Determine the (x, y) coordinate at the center of the cell enclosing the given text.  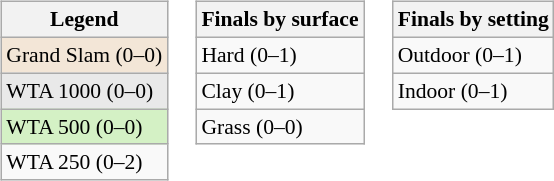
WTA 500 (0–0) (84, 127)
Grass (0–0) (280, 127)
WTA 1000 (0–0) (84, 91)
Hard (0–1) (280, 55)
Outdoor (0–1) (474, 55)
Clay (0–1) (280, 91)
Finals by setting (474, 20)
Indoor (0–1) (474, 91)
WTA 250 (0–2) (84, 162)
Finals by surface (280, 20)
Legend (84, 20)
Grand Slam (0–0) (84, 55)
